Detect which cell encompasses the target text, then output its [x, y] center coordinate. 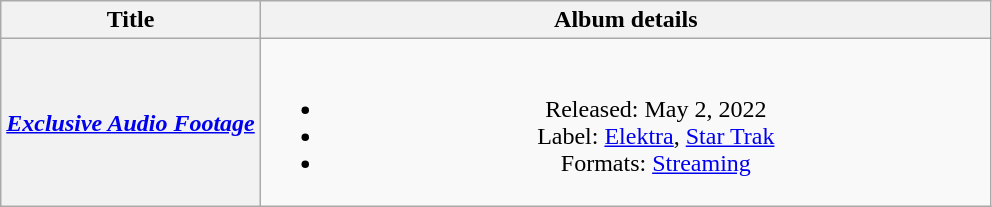
Title [131, 20]
Released: May 2, 2022Label: Elektra, Star TrakFormats: Streaming [626, 122]
Album details [626, 20]
Exclusive Audio Footage [131, 122]
